Capture the cell that displays the provided text and extract its (x, y) central coordinate. 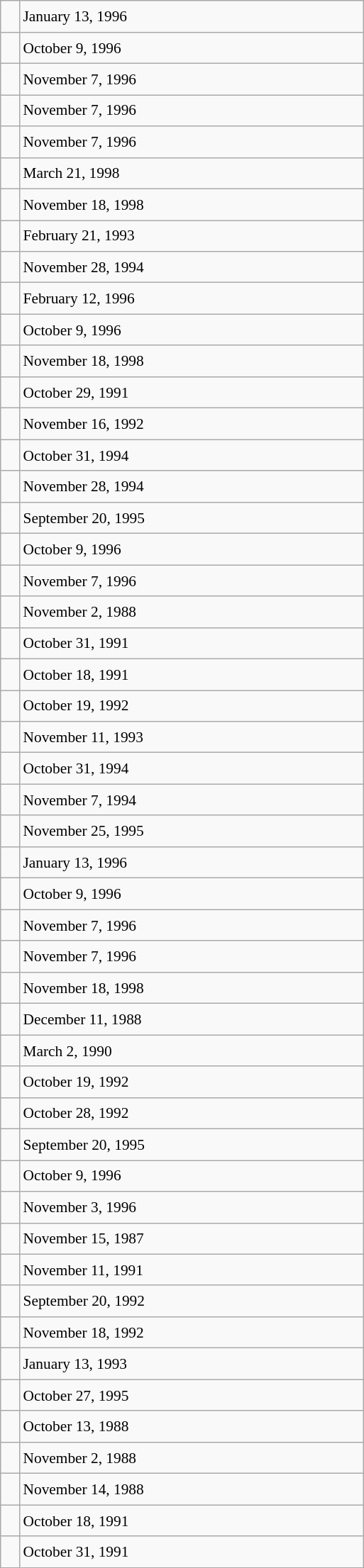
October 28, 1992 (192, 1113)
November 11, 1991 (192, 1270)
November 7, 1994 (192, 800)
March 2, 1990 (192, 1051)
March 21, 1998 (192, 173)
February 12, 1996 (192, 298)
October 29, 1991 (192, 393)
November 3, 1996 (192, 1207)
November 15, 1987 (192, 1238)
November 18, 1992 (192, 1333)
November 25, 1995 (192, 831)
October 13, 1988 (192, 1426)
October 27, 1995 (192, 1395)
February 21, 1993 (192, 236)
January 13, 1993 (192, 1364)
December 11, 1988 (192, 1019)
November 16, 1992 (192, 424)
November 14, 1988 (192, 1489)
September 20, 1992 (192, 1301)
November 11, 1993 (192, 737)
